Find where the given text appears and provide that cell's center as [x, y] coordinate. 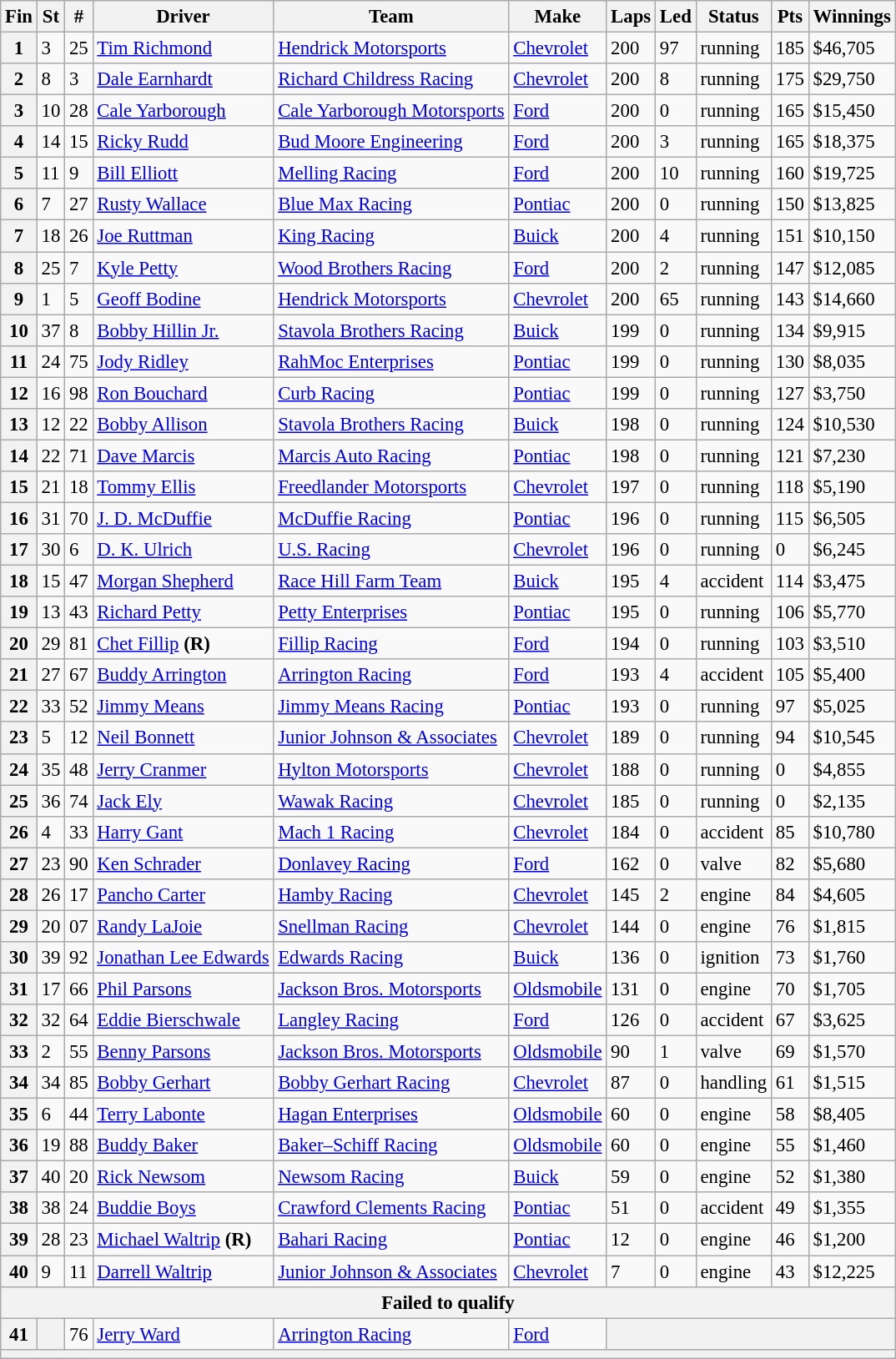
151 [789, 236]
Make [557, 17]
$10,545 [852, 738]
Langley Racing [391, 1020]
Jody Ridley [184, 361]
115 [789, 518]
188 [631, 769]
St [50, 17]
$1,515 [852, 1083]
130 [789, 361]
144 [631, 926]
Bobby Allison [184, 425]
$19,725 [852, 174]
65 [676, 299]
160 [789, 174]
$1,460 [852, 1145]
D. K. Ulrich [184, 550]
Jimmy Means Racing [391, 707]
Darrell Waltrip [184, 1271]
Marcis Auto Racing [391, 456]
$46,705 [852, 48]
124 [789, 425]
handling [733, 1083]
Randy LaJoie [184, 926]
$13,825 [852, 204]
Joe Ruttman [184, 236]
87 [631, 1083]
71 [78, 456]
$10,780 [852, 832]
Pancho Carter [184, 895]
Mach 1 Racing [391, 832]
51 [631, 1209]
82 [789, 863]
$1,815 [852, 926]
Failed to qualify [448, 1302]
Bobby Gerhart Racing [391, 1083]
$18,375 [852, 142]
Hylton Motorsports [391, 769]
Jonathan Lee Edwards [184, 958]
Newsom Racing [391, 1177]
Winnings [852, 17]
$1,570 [852, 1052]
Benny Parsons [184, 1052]
105 [789, 675]
194 [631, 644]
Chet Fillip (R) [184, 644]
131 [631, 989]
103 [789, 644]
75 [78, 361]
Ken Schrader [184, 863]
59 [631, 1177]
73 [789, 958]
$12,225 [852, 1271]
Buddy Arrington [184, 675]
$5,190 [852, 487]
Dale Earnhardt [184, 79]
Driver [184, 17]
U.S. Racing [391, 550]
Hamby Racing [391, 895]
Freedlander Motorsports [391, 487]
Dave Marcis [184, 456]
Rusty Wallace [184, 204]
$1,200 [852, 1240]
Harry Gant [184, 832]
41 [19, 1334]
$4,855 [852, 769]
$8,035 [852, 361]
Wood Brothers Racing [391, 268]
$15,450 [852, 111]
47 [78, 581]
184 [631, 832]
Curb Racing [391, 393]
Bobby Hillin Jr. [184, 330]
Donlavey Racing [391, 863]
44 [78, 1115]
143 [789, 299]
84 [789, 895]
$1,380 [852, 1177]
Blue Max Racing [391, 204]
$7,230 [852, 456]
118 [789, 487]
150 [789, 204]
46 [789, 1240]
$14,660 [852, 299]
Buddie Boys [184, 1209]
$9,915 [852, 330]
94 [789, 738]
Baker–Schiff Racing [391, 1145]
J. D. McDuffie [184, 518]
Cale Yarborough Motorsports [391, 111]
92 [78, 958]
Snellman Racing [391, 926]
07 [78, 926]
Bobby Gerhart [184, 1083]
74 [78, 801]
Tim Richmond [184, 48]
$3,750 [852, 393]
Ron Bouchard [184, 393]
Hagan Enterprises [391, 1115]
Kyle Petty [184, 268]
114 [789, 581]
Led [676, 17]
Jerry Cranmer [184, 769]
81 [78, 644]
66 [78, 989]
Laps [631, 17]
Petty Enterprises [391, 612]
$5,680 [852, 863]
Eddie Bierschwale [184, 1020]
$2,135 [852, 801]
106 [789, 612]
Rick Newsom [184, 1177]
Team [391, 17]
88 [78, 1145]
ignition [733, 958]
49 [789, 1209]
$10,530 [852, 425]
162 [631, 863]
197 [631, 487]
Cale Yarborough [184, 111]
127 [789, 393]
$3,625 [852, 1020]
189 [631, 738]
$1,760 [852, 958]
147 [789, 268]
$5,770 [852, 612]
48 [78, 769]
$8,405 [852, 1115]
175 [789, 79]
Geoff Bodine [184, 299]
Race Hill Farm Team [391, 581]
98 [78, 393]
Crawford Clements Racing [391, 1209]
136 [631, 958]
$3,510 [852, 644]
Ricky Rudd [184, 142]
Edwards Racing [391, 958]
$1,705 [852, 989]
Richard Childress Racing [391, 79]
Michael Waltrip (R) [184, 1240]
$4,605 [852, 895]
Tommy Ellis [184, 487]
$5,400 [852, 675]
Jerry Ward [184, 1334]
Terry Labonte [184, 1115]
145 [631, 895]
$10,150 [852, 236]
King Racing [391, 236]
121 [789, 456]
$1,355 [852, 1209]
McDuffie Racing [391, 518]
Fillip Racing [391, 644]
134 [789, 330]
64 [78, 1020]
Richard Petty [184, 612]
Buddy Baker [184, 1145]
58 [789, 1115]
Wawak Racing [391, 801]
Status [733, 17]
$6,505 [852, 518]
$12,085 [852, 268]
Morgan Shepherd [184, 581]
Phil Parsons [184, 989]
61 [789, 1083]
Melling Racing [391, 174]
$29,750 [852, 79]
126 [631, 1020]
# [78, 17]
$6,245 [852, 550]
Pts [789, 17]
$3,475 [852, 581]
69 [789, 1052]
Bill Elliott [184, 174]
Bahari Racing [391, 1240]
$5,025 [852, 707]
Jack Ely [184, 801]
RahMoc Enterprises [391, 361]
Fin [19, 17]
Neil Bonnett [184, 738]
Bud Moore Engineering [391, 142]
Jimmy Means [184, 707]
